Provide the [X, Y] coordinate of the cell's center where the given text is located.  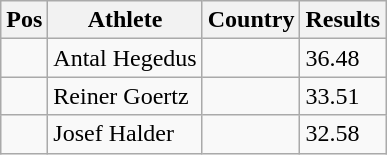
Reiner Goertz [125, 96]
32.58 [343, 134]
36.48 [343, 58]
Country [251, 20]
Results [343, 20]
33.51 [343, 96]
Josef Halder [125, 134]
Antal Hegedus [125, 58]
Athlete [125, 20]
Pos [24, 20]
